For the text-containing cell, return its midpoint in [X, Y] coordinate format. 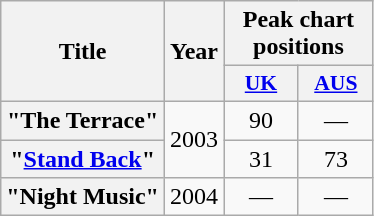
2003 [194, 139]
"The Terrace" [83, 120]
Year [194, 52]
90 [262, 120]
AUS [336, 84]
73 [336, 159]
"Stand Back" [83, 159]
Title [83, 52]
31 [262, 159]
Peak chart positions [299, 34]
UK [262, 84]
2004 [194, 197]
"Night Music" [83, 197]
